Locate the cell with the specified text and output its [x, y] center coordinate. 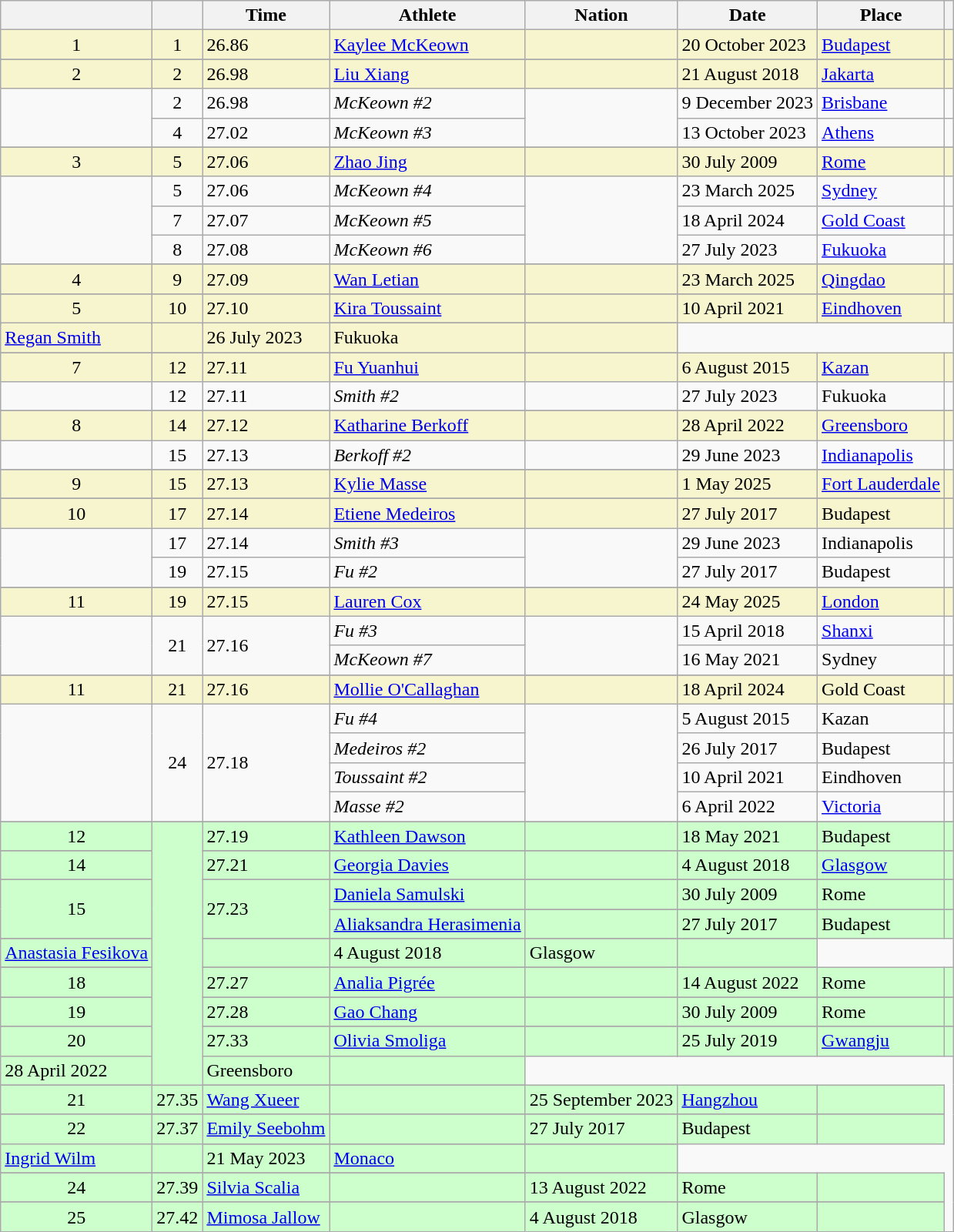
Brisbane [881, 103]
Regan Smith [77, 337]
Ingrid Wilm [77, 1158]
Place [881, 15]
Georgia Davies [427, 865]
Aliaksandra Herasimenia [427, 924]
Kylie Masse [427, 484]
5 August 2015 [748, 718]
15 April 2018 [748, 631]
Kira Toussaint [427, 308]
McKeown #2 [427, 103]
Athens [881, 132]
27.39 [177, 1187]
Liu Xiang [427, 74]
Analia Pigrée [427, 983]
25 September 2023 [601, 1100]
27.35 [177, 1100]
21 May 2023 [266, 1158]
27.27 [266, 983]
Katharine Berkoff [427, 426]
26 July 2017 [748, 748]
9 December 2023 [748, 103]
27.28 [266, 1012]
Anastasia Fesikova [77, 953]
27.10 [266, 308]
26 July 2023 [266, 337]
27.12 [266, 426]
Kaylee McKeown [427, 45]
3 [77, 162]
Fu #4 [427, 718]
McKeown #5 [427, 220]
Victoria [881, 806]
London [881, 601]
27.09 [266, 279]
Kathleen Dawson [427, 835]
Wan Letian [427, 279]
27.07 [266, 220]
21 August 2018 [748, 74]
27.21 [266, 865]
Gao Chang [427, 1012]
25 [77, 1217]
Fu #2 [427, 572]
22 [77, 1129]
Jakarta [881, 74]
McKeown #3 [427, 132]
Fu #3 [427, 631]
6 April 2022 [748, 806]
Emily Seebohm [266, 1129]
27.19 [266, 835]
6 August 2015 [748, 367]
27.23 [266, 909]
Athlete [427, 15]
27.37 [177, 1129]
Mimosa Jallow [266, 1217]
Monaco [427, 1158]
20 [77, 1041]
16 May 2021 [748, 660]
Smith #2 [427, 397]
McKeown #7 [427, 660]
Wang Xueer [266, 1100]
18 May 2021 [748, 835]
1 May 2025 [748, 484]
Fu Yuanhui [427, 367]
Gwangju [881, 1041]
27.02 [266, 132]
Berkoff #2 [427, 455]
Medeiros #2 [427, 748]
Fort Lauderdale [881, 484]
13 August 2022 [601, 1187]
Hangzhou [748, 1100]
Date [748, 15]
Lauren Cox [427, 601]
Qingdao [881, 279]
25 July 2019 [748, 1041]
Zhao Jing [427, 162]
Toussaint #2 [427, 777]
Time [266, 15]
Daniela Samulski [427, 895]
Masse #2 [427, 806]
McKeown #4 [427, 191]
26.86 [266, 45]
Olivia Smoliga [427, 1041]
18 [77, 983]
Smith #3 [427, 543]
Silvia Scalia [266, 1187]
Etiene Medeiros [427, 514]
27.08 [266, 249]
13 October 2023 [748, 132]
27.18 [266, 762]
McKeown #6 [427, 249]
Nation [601, 15]
27.33 [266, 1041]
24 May 2025 [748, 601]
Mollie O'Callaghan [427, 689]
27.42 [177, 1217]
14 August 2022 [748, 983]
20 October 2023 [748, 45]
Shanxi [881, 631]
